For the text-containing cell, return its midpoint in (x, y) coordinate format. 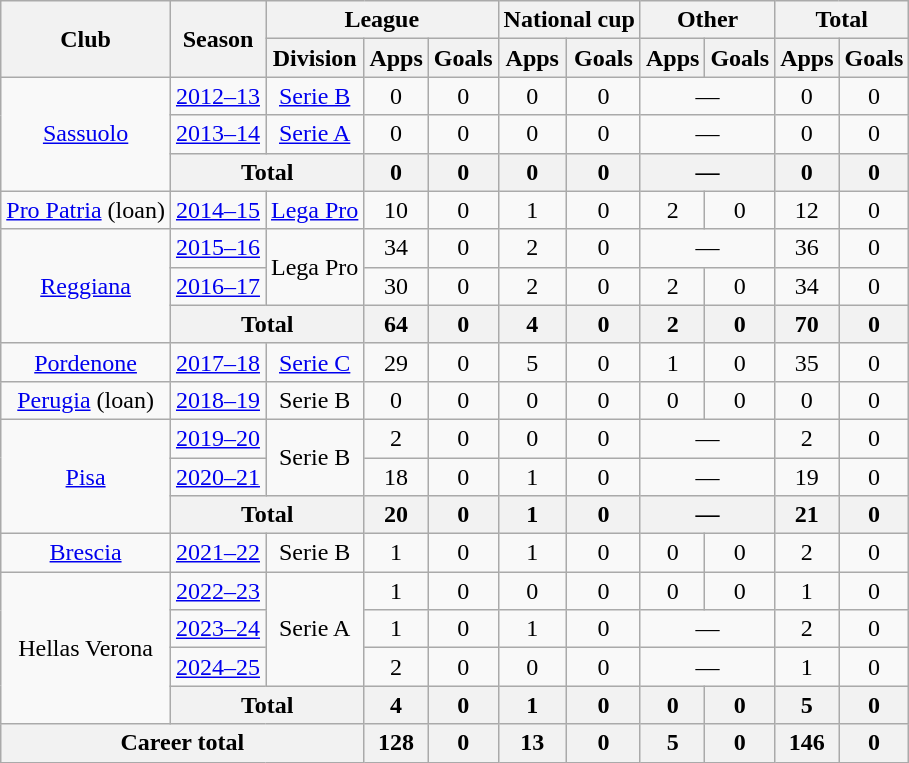
Brescia (86, 553)
Perugia (loan) (86, 400)
2019–20 (218, 438)
Reggiana (86, 286)
2022–23 (218, 591)
2015–16 (218, 248)
13 (532, 743)
Division (315, 58)
Other (707, 20)
2018–19 (218, 400)
League (382, 20)
Sassuolo (86, 134)
Pro Patria (loan) (86, 210)
64 (396, 324)
2021–22 (218, 553)
18 (396, 477)
2020–21 (218, 477)
2017–18 (218, 362)
10 (396, 210)
Hellas Verona (86, 648)
30 (396, 286)
146 (807, 743)
Season (218, 39)
21 (807, 515)
Pisa (86, 476)
12 (807, 210)
2023–24 (218, 629)
2013–14 (218, 134)
2016–17 (218, 286)
2012–13 (218, 96)
Club (86, 39)
29 (396, 362)
National cup (569, 20)
35 (807, 362)
20 (396, 515)
70 (807, 324)
2024–25 (218, 667)
Serie C (315, 362)
19 (807, 477)
128 (396, 743)
Pordenone (86, 362)
2014–15 (218, 210)
Career total (182, 743)
36 (807, 248)
